Extract the [x, y] coordinate from the center of the cell holding the provided text.  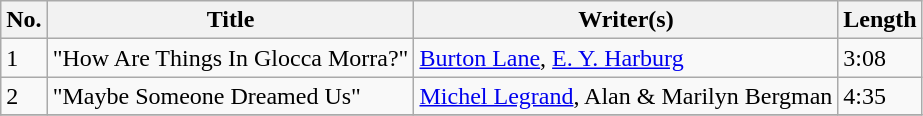
1 [24, 58]
"Maybe Someone Dreamed Us" [230, 96]
Burton Lane, E. Y. Harburg [626, 58]
Writer(s) [626, 20]
"How Are Things In Glocca Morra?" [230, 58]
Michel Legrand, Alan & Marilyn Bergman [626, 96]
4:35 [880, 96]
Length [880, 20]
3:08 [880, 58]
Title [230, 20]
2 [24, 96]
No. [24, 20]
